Search for the cell housing the specified text and yield its (x, y) center coordinate. 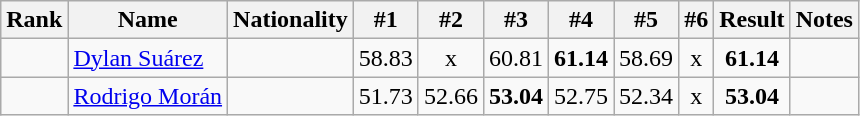
58.83 (386, 58)
52.34 (646, 96)
Rodrigo Morán (148, 96)
#3 (516, 20)
Rank (34, 20)
Nationality (291, 20)
58.69 (646, 58)
52.75 (582, 96)
Name (148, 20)
#1 (386, 20)
#4 (582, 20)
Result (752, 20)
#5 (646, 20)
60.81 (516, 58)
Dylan Suárez (148, 58)
#2 (450, 20)
51.73 (386, 96)
#6 (696, 20)
Notes (824, 20)
52.66 (450, 96)
